Scan for the cell matching the given text and deliver its [x, y] coordinate at center. 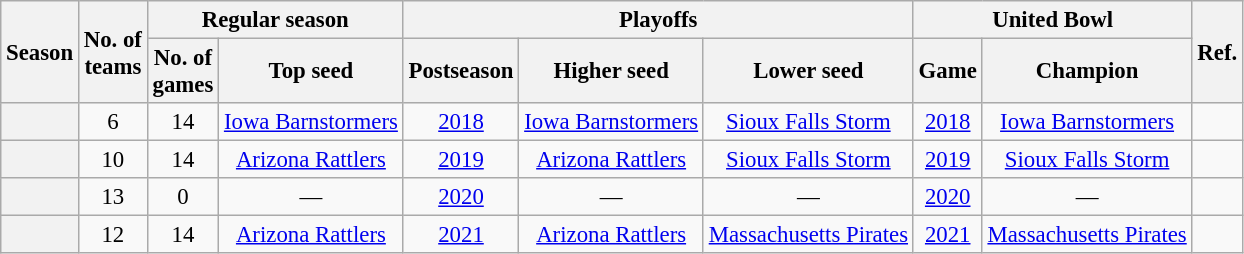
Regular season [275, 20]
No. ofteams [112, 52]
Higher seed [612, 72]
Playoffs [658, 20]
Season [40, 52]
Top seed [312, 72]
6 [112, 122]
Ref. [1217, 52]
10 [112, 160]
Lower seed [808, 72]
Game [948, 72]
13 [112, 197]
0 [182, 197]
Postseason [461, 72]
12 [112, 235]
United Bowl [1052, 20]
No. ofgames [182, 72]
Champion [1087, 72]
